Locate the cell with the specified text and output its (X, Y) center coordinate. 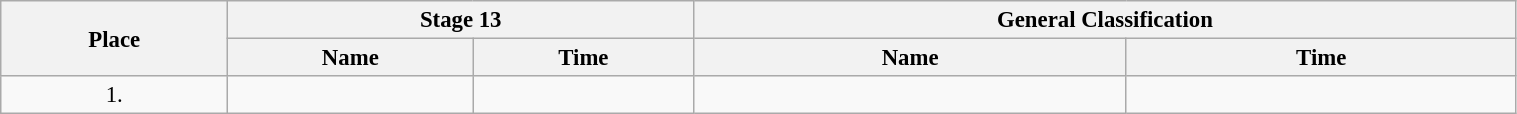
Stage 13 (461, 20)
General Classification (1105, 20)
Place (114, 38)
1. (114, 95)
